Identify which cell holds the provided text, then report its [x, y] central coordinate. 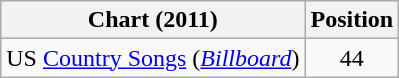
US Country Songs (Billboard) [153, 58]
Chart (2011) [153, 20]
44 [352, 58]
Position [352, 20]
